Detect which cell encompasses the target text, then output its [x, y] center coordinate. 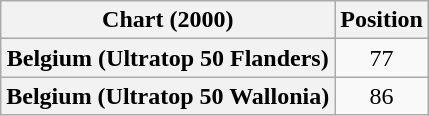
77 [382, 58]
Chart (2000) [168, 20]
Belgium (Ultratop 50 Flanders) [168, 58]
Belgium (Ultratop 50 Wallonia) [168, 96]
86 [382, 96]
Position [382, 20]
